Find where the given text appears and provide that cell's center as (x, y) coordinate. 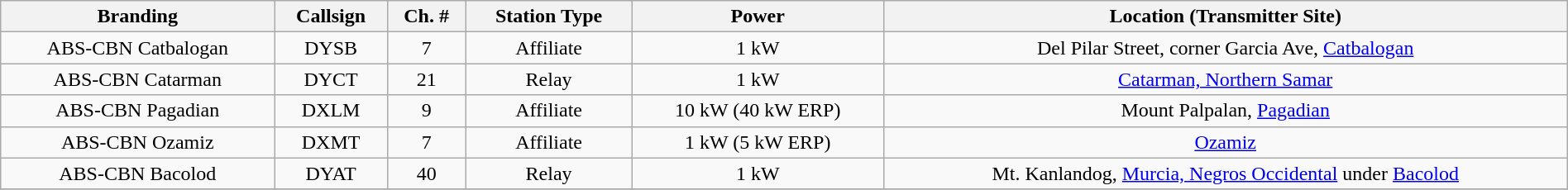
40 (426, 173)
Branding (137, 17)
DYAT (331, 173)
DXLM (331, 111)
21 (426, 79)
DYCT (331, 79)
Station Type (549, 17)
ABS-CBN Pagadian (137, 111)
DXMT (331, 142)
ABS-CBN Catbalogan (137, 48)
Ch. # (426, 17)
ABS-CBN Catarman (137, 79)
Del Pilar Street, corner Garcia Ave, Catbalogan (1226, 48)
10 kW (40 kW ERP) (758, 111)
Power (758, 17)
DYSB (331, 48)
Catarman, Northern Samar (1226, 79)
ABS-CBN Ozamiz (137, 142)
Callsign (331, 17)
Mt. Kanlandog, Murcia, Negros Occidental under Bacolod (1226, 173)
Location (Transmitter Site) (1226, 17)
9 (426, 111)
Ozamiz (1226, 142)
Mount Palpalan, Pagadian (1226, 111)
ABS-CBN Bacolod (137, 173)
1 kW (5 kW ERP) (758, 142)
